Detect which cell encompasses the target text, then output its (x, y) center coordinate. 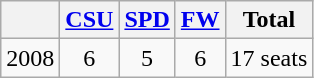
SPD (147, 20)
2008 (30, 58)
CSU (90, 20)
FW (200, 20)
5 (147, 58)
Total (269, 20)
17 seats (269, 58)
